Detect which cell encompasses the target text, then output its [X, Y] center coordinate. 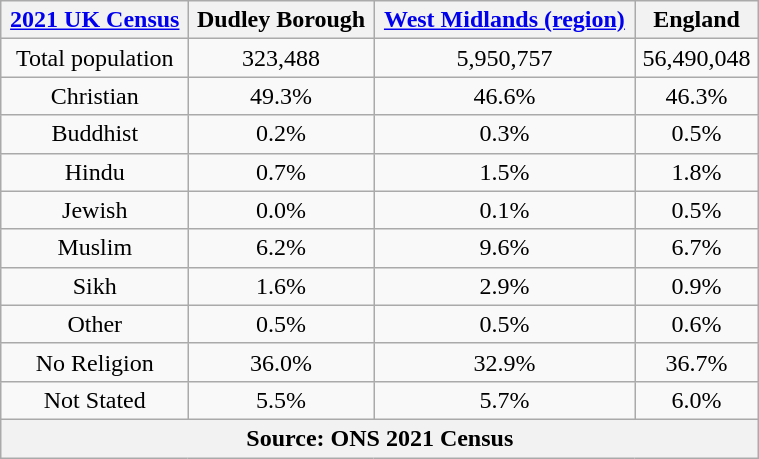
West Midlands (region) [504, 20]
6.2% [281, 248]
1.8% [696, 172]
0.0% [281, 210]
Sikh [94, 286]
49.3% [281, 96]
5,950,757 [504, 58]
No Religion [94, 362]
0.1% [504, 210]
0.7% [281, 172]
5.5% [281, 400]
0.3% [504, 134]
Muslim [94, 248]
36.0% [281, 362]
Buddhist [94, 134]
Jewish [94, 210]
Source: ONS 2021 Census [380, 438]
Total population [94, 58]
0.9% [696, 286]
9.6% [504, 248]
46.6% [504, 96]
32.9% [504, 362]
5.7% [504, 400]
Not Stated [94, 400]
1.5% [504, 172]
Other [94, 324]
6.0% [696, 400]
323,488 [281, 58]
36.7% [696, 362]
Dudley Borough [281, 20]
0.2% [281, 134]
56,490,048 [696, 58]
2.9% [504, 286]
1.6% [281, 286]
Christian [94, 96]
6.7% [696, 248]
0.6% [696, 324]
2021 UK Census [94, 20]
46.3% [696, 96]
Hindu [94, 172]
England [696, 20]
